Scan for the cell matching the given text and deliver its [X, Y] coordinate at center. 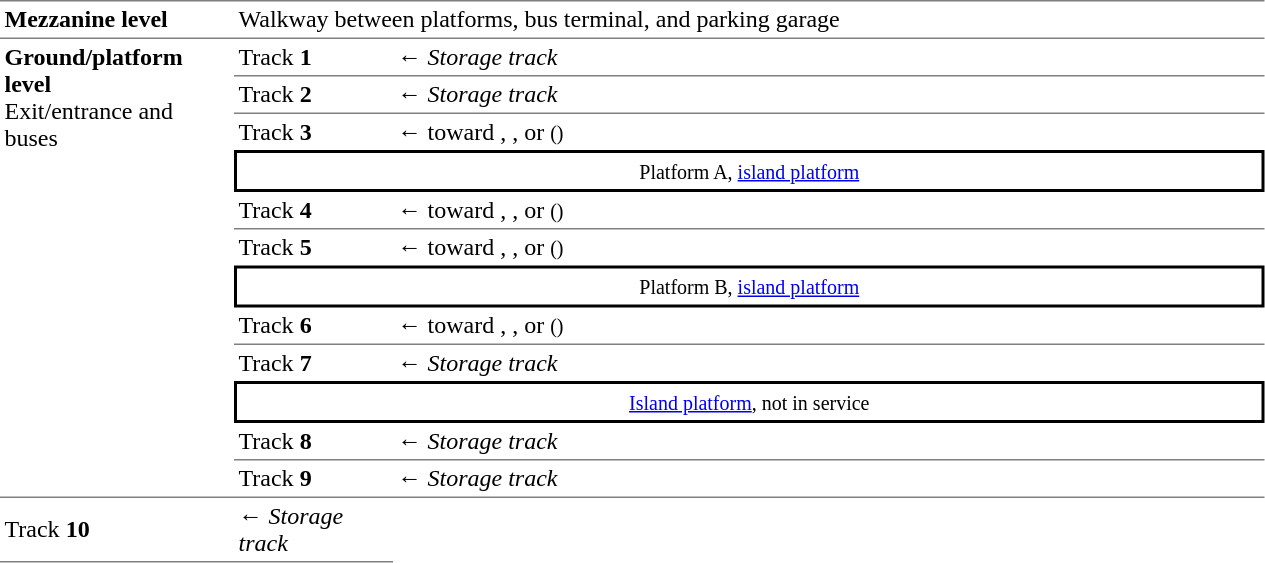
Track 8 [314, 442]
Track 6 [314, 327]
Mezzanine level [117, 19]
Track 9 [314, 479]
Walkway between platforms, bus terminal, and parking garage [749, 19]
Track 4 [314, 211]
Track 10 [117, 530]
Island platform, not in service [749, 402]
Platform B, island platform [749, 287]
Ground/platform levelExit/entrance and buses [117, 268]
Platform A, island platform [749, 171]
Track 3 [314, 131]
Track 5 [314, 248]
Track 1 [314, 57]
Track 7 [314, 363]
Track 2 [314, 94]
